Search for the cell housing the specified text and yield its (x, y) center coordinate. 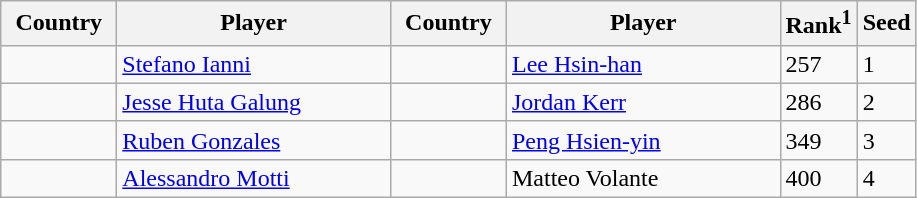
Jesse Huta Galung (254, 102)
2 (886, 102)
Lee Hsin-han (643, 64)
1 (886, 64)
Matteo Volante (643, 178)
349 (818, 140)
257 (818, 64)
Seed (886, 24)
Peng Hsien-yin (643, 140)
3 (886, 140)
286 (818, 102)
Rank1 (818, 24)
Ruben Gonzales (254, 140)
400 (818, 178)
Jordan Kerr (643, 102)
Alessandro Motti (254, 178)
Stefano Ianni (254, 64)
4 (886, 178)
